Scan for the cell matching the given text and deliver its (X, Y) coordinate at center. 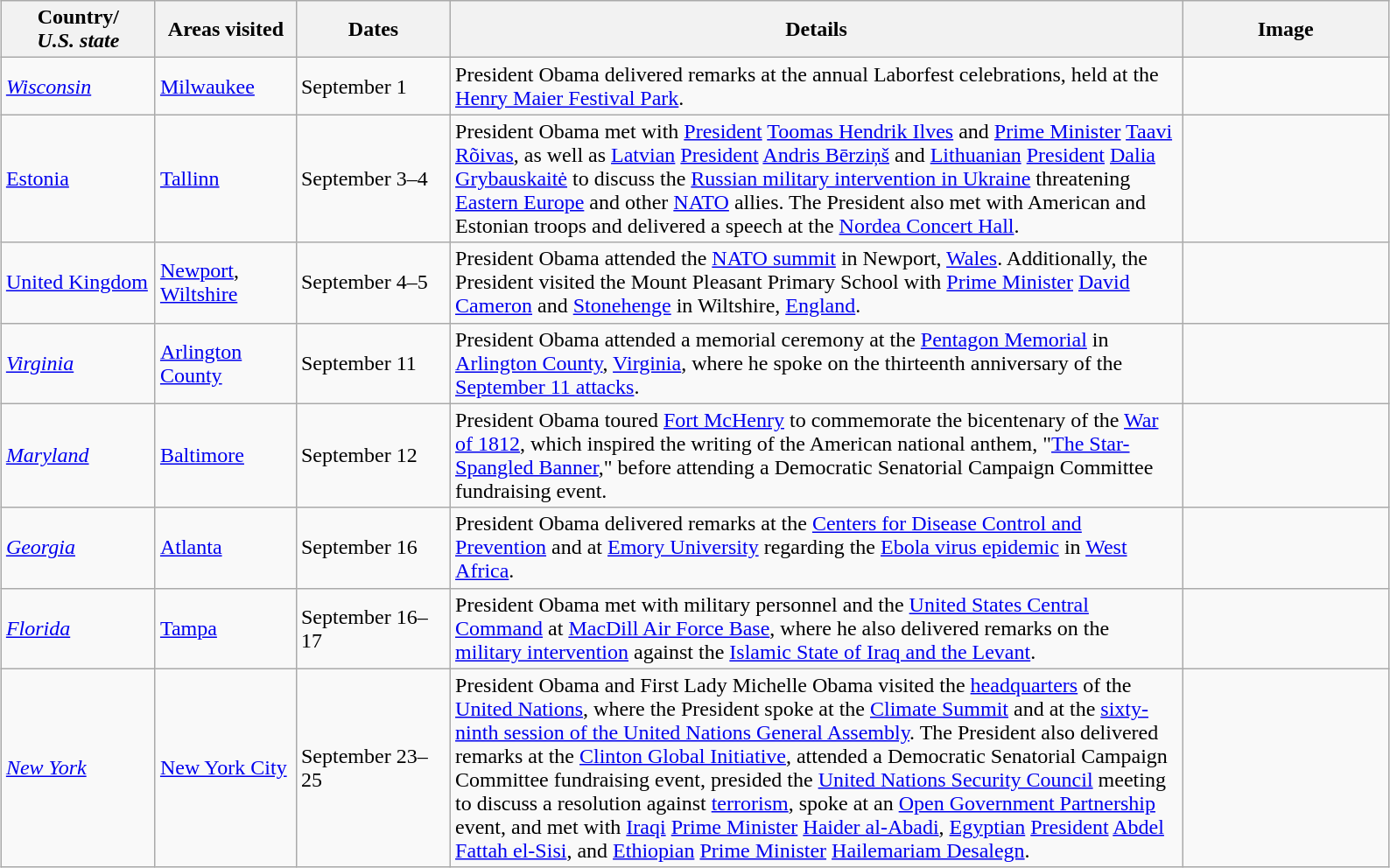
Details (817, 30)
Tampa (226, 628)
September 1 (373, 86)
Tallinn (226, 178)
Florida (78, 628)
New York (78, 768)
September 12 (373, 455)
September 11 (373, 363)
Country/U.S. state (78, 30)
Estonia (78, 178)
September 23–25 (373, 768)
United Kingdom (78, 283)
Arlington County (226, 363)
Maryland (78, 455)
September 4–5 (373, 283)
Image (1286, 30)
September 3–4 (373, 178)
Atlanta (226, 548)
President Obama delivered remarks at the annual Laborfest celebrations, held at the Henry Maier Festival Park. (817, 86)
Dates (373, 30)
Virginia (78, 363)
Areas visited (226, 30)
Baltimore (226, 455)
Newport,Wiltshire (226, 283)
Wisconsin (78, 86)
Milwaukee (226, 86)
New York City (226, 768)
September 16 (373, 548)
September 16–17 (373, 628)
Georgia (78, 548)
